Return [X, Y] of the center of cell containing provided text 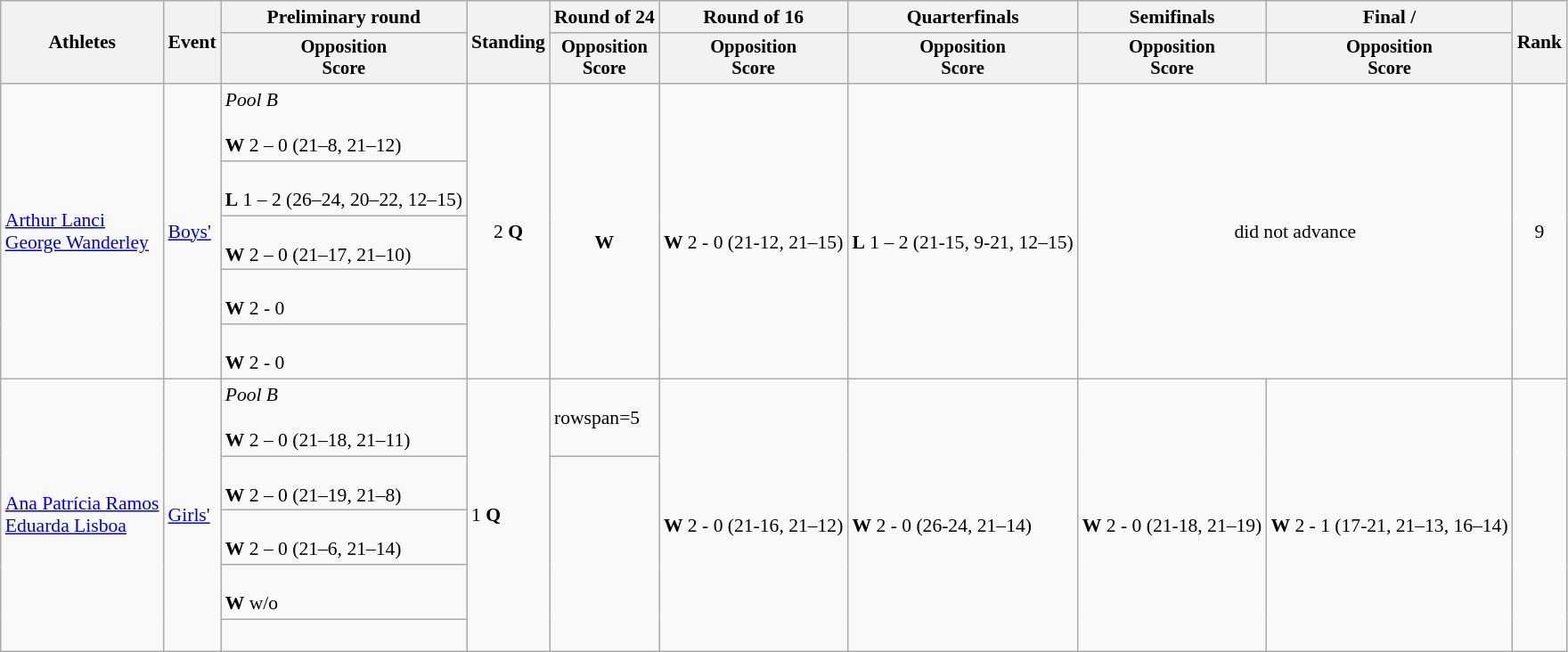
W 2 – 0 (21–6, 21–14) [344, 538]
W 2 - 0 (21-16, 21–12) [754, 516]
Athletes [82, 43]
Pool BW 2 – 0 (21–8, 21–12) [344, 123]
W [604, 232]
L 1 – 2 (26–24, 20–22, 12–15) [344, 189]
Quarterfinals [962, 17]
rowspan=5 [604, 419]
Semifinals [1172, 17]
W 2 – 0 (21–17, 21–10) [344, 242]
W 2 - 0 (26-24, 21–14) [962, 516]
Event [192, 43]
1 Q [508, 516]
2 Q [508, 232]
Boys' [192, 232]
W 2 - 1 (17-21, 21–13, 16–14) [1389, 516]
Round of 16 [754, 17]
9 [1539, 232]
Preliminary round [344, 17]
Rank [1539, 43]
Girls' [192, 516]
Final / [1389, 17]
Pool BW 2 – 0 (21–18, 21–11) [344, 419]
W 2 – 0 (21–19, 21–8) [344, 483]
Ana Patrícia RamosEduarda Lisboa [82, 516]
W 2 - 0 (21-12, 21–15) [754, 232]
Arthur LanciGeorge Wanderley [82, 232]
L 1 – 2 (21-15, 9-21, 12–15) [962, 232]
Standing [508, 43]
did not advance [1295, 232]
W w/o [344, 591]
W 2 - 0 (21-18, 21–19) [1172, 516]
Round of 24 [604, 17]
